Search for the cell housing the specified text and yield its [X, Y] center coordinate. 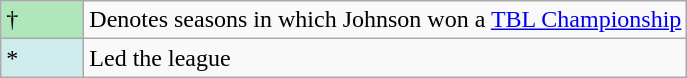
† [42, 20]
* [42, 58]
Denotes seasons in which Johnson won a TBL Championship [386, 20]
Led the league [386, 58]
